Return the [X, Y] coordinate for the center point of the cell that contains the specified text.  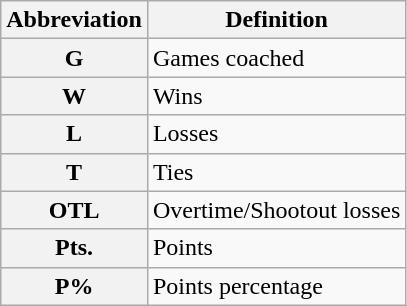
Pts. [74, 248]
Abbreviation [74, 20]
Overtime/Shootout losses [276, 210]
Ties [276, 172]
Wins [276, 96]
T [74, 172]
W [74, 96]
Points percentage [276, 286]
Losses [276, 134]
G [74, 58]
OTL [74, 210]
P% [74, 286]
Games coached [276, 58]
Definition [276, 20]
Points [276, 248]
L [74, 134]
